Detect which cell encompasses the target text, then output its (x, y) center coordinate. 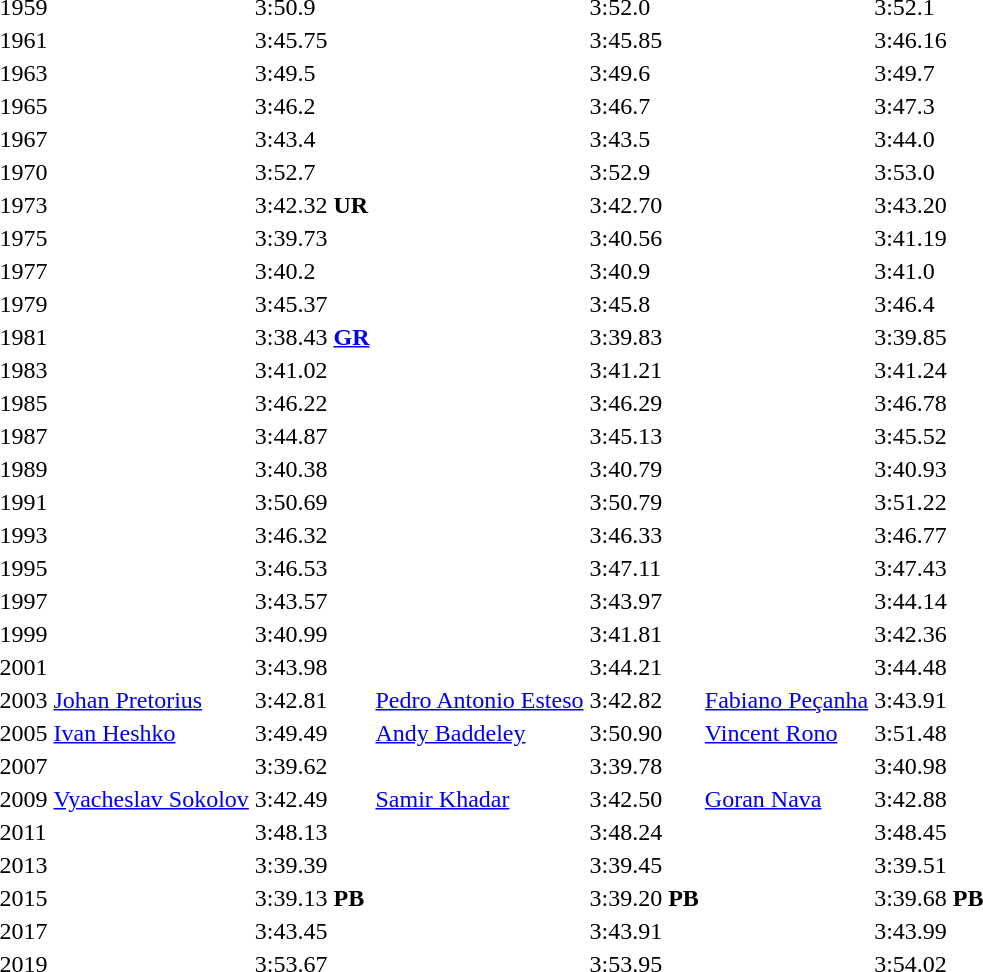
3:41.02 (312, 370)
3:40.99 (312, 634)
3:49.49 (312, 733)
3:46.29 (644, 403)
Ivan Heshko (151, 733)
3:45.8 (644, 304)
Vincent Rono (786, 733)
3:40.79 (644, 469)
3:46.22 (312, 403)
3:45.75 (312, 40)
Pedro Antonio Esteso (480, 700)
3:45.37 (312, 304)
3:44.87 (312, 436)
3:45.13 (644, 436)
3:42.81 (312, 700)
3:42.82 (644, 700)
3:43.45 (312, 931)
3:41.81 (644, 634)
3:42.50 (644, 799)
3:43.5 (644, 139)
Vyacheslav Sokolov (151, 799)
3:50.69 (312, 502)
3:40.9 (644, 271)
3:50.79 (644, 502)
3:46.2 (312, 106)
3:42.49 (312, 799)
3:43.98 (312, 667)
3:49.6 (644, 73)
3:39.73 (312, 238)
3:52.9 (644, 172)
3:50.90 (644, 733)
3:42.32 UR (312, 205)
3:40.2 (312, 271)
3:46.53 (312, 568)
3:42.70 (644, 205)
3:43.91 (644, 931)
3:39.83 (644, 337)
3:46.7 (644, 106)
3:44.21 (644, 667)
3:48.13 (312, 832)
3:43.4 (312, 139)
3:39.39 (312, 865)
Samir Khadar (480, 799)
3:46.33 (644, 535)
3:48.24 (644, 832)
3:49.5 (312, 73)
3:41.21 (644, 370)
3:39.45 (644, 865)
3:43.97 (644, 601)
3:39.20 PB (644, 898)
Andy Baddeley (480, 733)
Fabiano Peçanha (786, 700)
3:38.43 GR (312, 337)
3:43.57 (312, 601)
3:45.85 (644, 40)
3:39.62 (312, 766)
3:39.13 PB (312, 898)
3:47.11 (644, 568)
3:40.38 (312, 469)
Johan Pretorius (151, 700)
Goran Nava (786, 799)
3:52.7 (312, 172)
3:46.32 (312, 535)
3:39.78 (644, 766)
3:40.56 (644, 238)
